Scan for the cell matching the given text and deliver its [X, Y] coordinate at center. 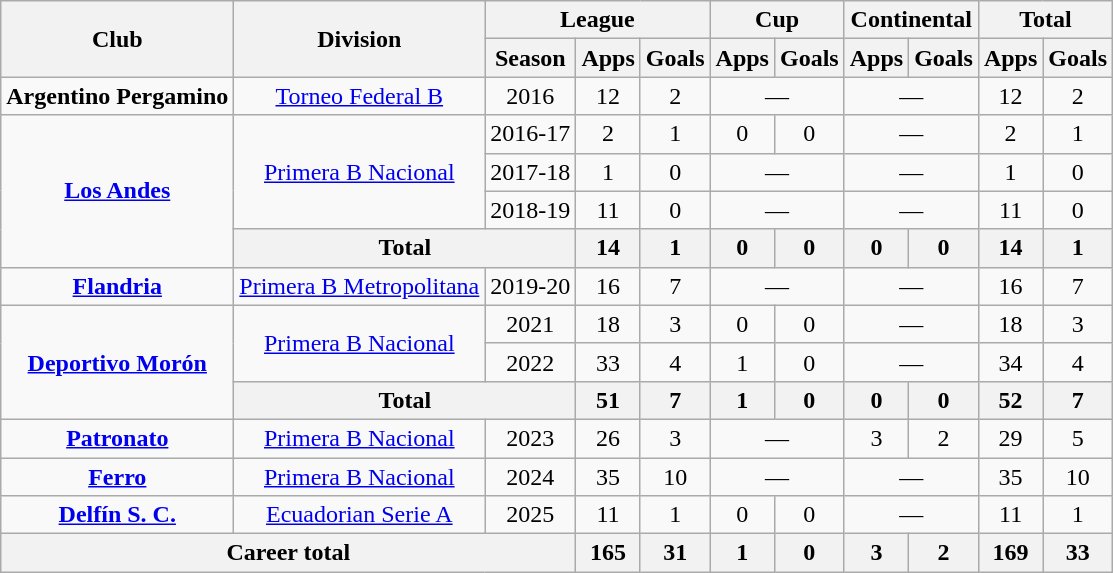
Patronato [118, 438]
51 [608, 400]
2018-19 [530, 210]
2019-20 [530, 286]
Delfín S. C. [118, 515]
2023 [530, 438]
Season [530, 58]
26 [608, 438]
31 [675, 553]
2025 [530, 515]
Los Andes [118, 191]
Career total [288, 553]
Torneo Federal B [360, 96]
5 [1078, 438]
2016 [530, 96]
52 [1010, 400]
Deportivo Morón [118, 362]
2017-18 [530, 172]
Flandria [118, 286]
Division [360, 39]
169 [1010, 553]
Primera B Metropolitana [360, 286]
Club [118, 39]
Argentino Pergamino [118, 96]
Cup [777, 20]
Continental [911, 20]
Ecuadorian Serie A [360, 515]
Ferro [118, 477]
2022 [530, 362]
2024 [530, 477]
League [598, 20]
34 [1010, 362]
2016-17 [530, 134]
165 [608, 553]
29 [1010, 438]
2021 [530, 324]
